For the text-containing cell, return its midpoint in (X, Y) coordinate format. 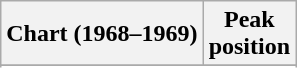
Chart (1968–1969) (102, 34)
Peakposition (249, 34)
